From the cell containing the given text, extract its center point as [x, y] coordinate. 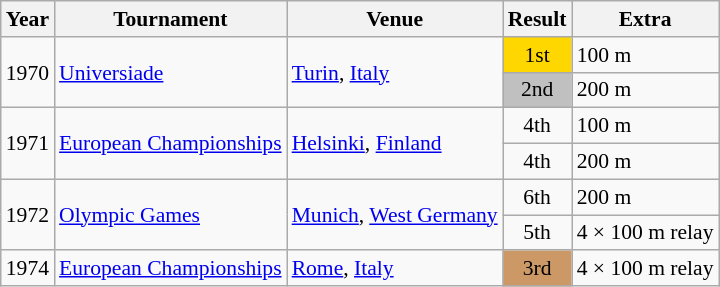
1972 [28, 214]
Universiade [170, 72]
Extra [646, 19]
1st [538, 55]
Rome, Italy [395, 269]
1971 [28, 144]
5th [538, 233]
1974 [28, 269]
1970 [28, 72]
6th [538, 197]
Result [538, 19]
2nd [538, 90]
Munich, West Germany [395, 214]
Venue [395, 19]
Helsinki, Finland [395, 144]
3rd [538, 269]
Turin, Italy [395, 72]
Tournament [170, 19]
Olympic Games [170, 214]
Year [28, 19]
